Scan for the cell matching the given text and deliver its [x, y] coordinate at center. 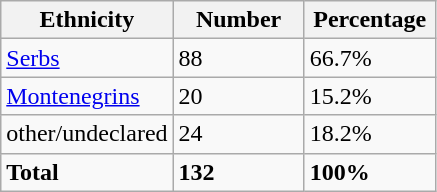
132 [238, 172]
Percentage [370, 20]
20 [238, 96]
Total [87, 172]
15.2% [370, 96]
100% [370, 172]
18.2% [370, 134]
Montenegrins [87, 96]
Serbs [87, 58]
88 [238, 58]
66.7% [370, 58]
other/undeclared [87, 134]
Ethnicity [87, 20]
24 [238, 134]
Number [238, 20]
